Capture the cell that displays the provided text and extract its [X, Y] central coordinate. 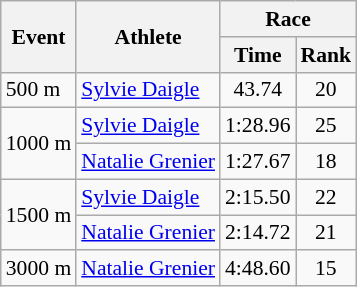
500 m [38, 90]
1:27.67 [258, 162]
Athlete [148, 36]
1:28.96 [258, 126]
21 [326, 233]
20 [326, 90]
3000 m [38, 269]
25 [326, 126]
2:15.50 [258, 197]
Rank [326, 55]
Time [258, 55]
2:14.72 [258, 233]
1500 m [38, 214]
22 [326, 197]
15 [326, 269]
Race [288, 19]
4:48.60 [258, 269]
18 [326, 162]
43.74 [258, 90]
1000 m [38, 144]
Event [38, 36]
